Pinpoint the cell where the given text exists, returning its [x, y] midpoint coordinate. 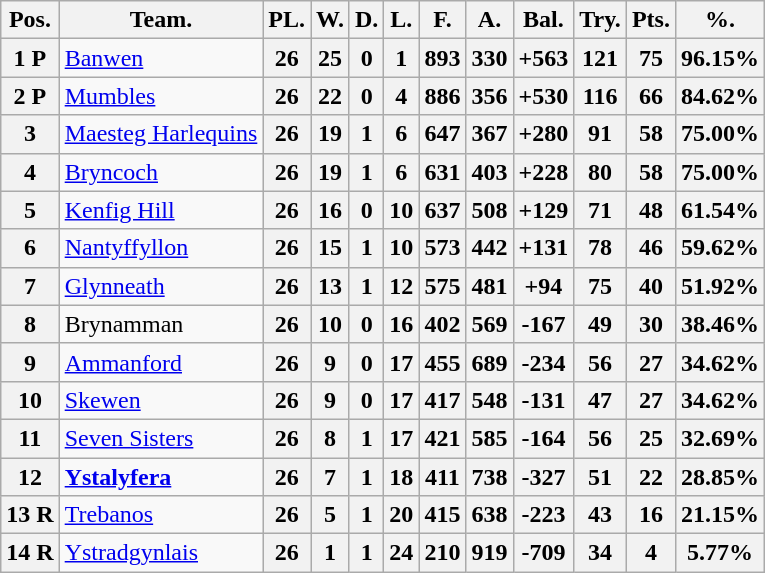
421 [442, 438]
PL. [287, 20]
Skewen [161, 400]
403 [490, 172]
330 [490, 58]
%. [720, 20]
L. [402, 20]
+280 [544, 134]
F. [442, 20]
508 [490, 210]
Nantyffyllon [161, 248]
Bryncoch [161, 172]
-327 [544, 477]
A. [490, 20]
Pos. [30, 20]
647 [442, 134]
28.85% [720, 477]
+530 [544, 96]
Ammanford [161, 362]
34 [600, 553]
D. [366, 20]
84.62% [720, 96]
20 [402, 515]
Try. [600, 20]
637 [442, 210]
689 [490, 362]
455 [442, 362]
116 [600, 96]
61.54% [720, 210]
442 [490, 248]
411 [442, 477]
Glynneath [161, 286]
80 [600, 172]
+94 [544, 286]
21.15% [720, 515]
43 [600, 515]
2 P [30, 96]
Brynamman [161, 324]
30 [650, 324]
886 [442, 96]
417 [442, 400]
96.15% [720, 58]
78 [600, 248]
Pts. [650, 20]
638 [490, 515]
-234 [544, 362]
11 [30, 438]
919 [490, 553]
Bal. [544, 20]
585 [490, 438]
1 P [30, 58]
Ystalyfera [161, 477]
24 [402, 553]
Ystradgynlais [161, 553]
51 [600, 477]
48 [650, 210]
Kenfig Hill [161, 210]
Seven Sisters [161, 438]
66 [650, 96]
13 [330, 286]
367 [490, 134]
47 [600, 400]
5.77% [720, 553]
893 [442, 58]
+131 [544, 248]
32.69% [720, 438]
18 [402, 477]
+563 [544, 58]
Trebanos [161, 515]
14 R [30, 553]
Banwen [161, 58]
631 [442, 172]
13 R [30, 515]
-709 [544, 553]
3 [30, 134]
+129 [544, 210]
59.62% [720, 248]
Team. [161, 20]
W. [330, 20]
46 [650, 248]
402 [442, 324]
738 [490, 477]
569 [490, 324]
15 [330, 248]
-223 [544, 515]
356 [490, 96]
121 [600, 58]
Mumbles [161, 96]
481 [490, 286]
71 [600, 210]
-167 [544, 324]
Maesteg Harlequins [161, 134]
51.92% [720, 286]
91 [600, 134]
49 [600, 324]
+228 [544, 172]
210 [442, 553]
-131 [544, 400]
38.46% [720, 324]
-164 [544, 438]
548 [490, 400]
415 [442, 515]
40 [650, 286]
573 [442, 248]
575 [442, 286]
